Locate the cell with the specified text and output its (X, Y) center coordinate. 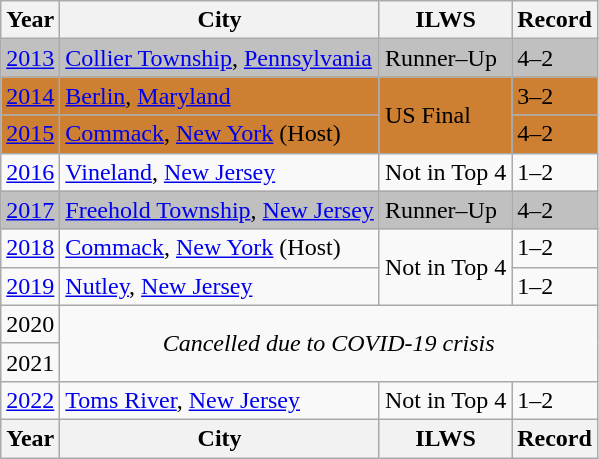
Cancelled due to COVID-19 crisis (329, 343)
Nutley, New Jersey (220, 286)
2021 (30, 362)
2020 (30, 324)
Toms River, New Jersey (220, 400)
Vineland, New Jersey (220, 172)
2022 (30, 400)
3–2 (555, 96)
2019 (30, 286)
Freehold Township, New Jersey (220, 210)
Berlin, Maryland (220, 96)
Collier Township, Pennsylvania (220, 58)
2013 (30, 58)
2017 (30, 210)
2016 (30, 172)
2014 (30, 96)
2018 (30, 248)
2015 (30, 134)
US Final (445, 115)
